Return [x, y] of the center of cell containing provided text 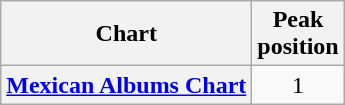
Peakposition [298, 34]
Chart [126, 34]
Mexican Albums Chart [126, 85]
1 [298, 85]
